Detect which cell encompasses the target text, then output its [X, Y] center coordinate. 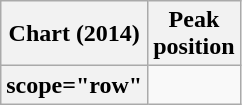
Chart (2014) [74, 34]
scope="row" [74, 85]
Peakposition [194, 34]
